Determine the [x, y] coordinate at the center of the cell enclosing the given text.  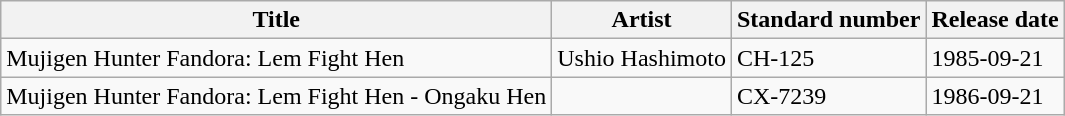
Artist [642, 20]
1985-09-21 [995, 58]
Mujigen Hunter Fandora: Lem Fight Hen [276, 58]
Title [276, 20]
Mujigen Hunter Fandora: Lem Fight Hen - Ongaku Hen [276, 96]
CH-125 [828, 58]
1986-09-21 [995, 96]
CX-7239 [828, 96]
Standard number [828, 20]
Ushio Hashimoto [642, 58]
Release date [995, 20]
